Find where the given text appears and provide that cell's center as (X, Y) coordinate. 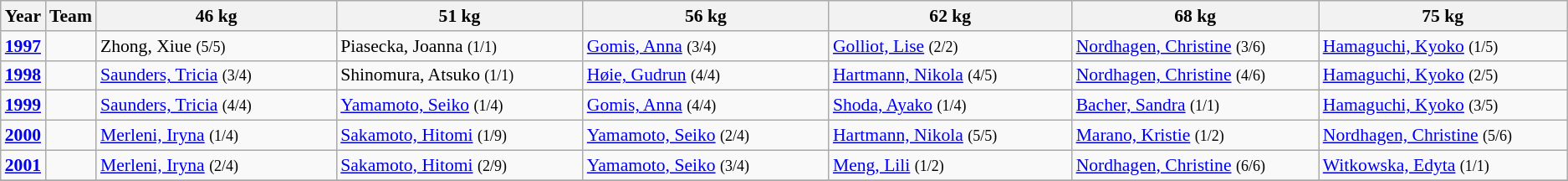
Gomis, Anna (3/4) (706, 46)
Hamaguchi, Kyoko (2/5) (1443, 75)
Nordhagen, Christine (6/6) (1196, 165)
Hartmann, Nikola (4/5) (950, 75)
Hartmann, Nikola (5/5) (950, 136)
Gomis, Anna (4/4) (706, 106)
Yamamoto, Seiko (1/4) (460, 106)
1997 (23, 46)
2000 (23, 136)
46 kg (216, 16)
2001 (23, 165)
Team (70, 16)
Merleni, Iryna (2/4) (216, 165)
Yamamoto, Seiko (3/4) (706, 165)
Nordhagen, Christine (3/6) (1196, 46)
Saunders, Tricia (4/4) (216, 106)
Sakamoto, Hitomi (1/9) (460, 136)
Nordhagen, Christine (5/6) (1443, 136)
68 kg (1196, 16)
Saunders, Tricia (3/4) (216, 75)
75 kg (1443, 16)
Shoda, Ayako (1/4) (950, 106)
Bacher, Sandra (1/1) (1196, 106)
Hamaguchi, Kyoko (3/5) (1443, 106)
Year (23, 16)
Piasecka, Joanna (1/1) (460, 46)
51 kg (460, 16)
Høie, Gudrun (4/4) (706, 75)
1999 (23, 106)
Yamamoto, Seiko (2/4) (706, 136)
62 kg (950, 16)
Nordhagen, Christine (4/6) (1196, 75)
Meng, Lili (1/2) (950, 165)
Zhong, Xiue (5/5) (216, 46)
Witkowska, Edyta (1/1) (1443, 165)
56 kg (706, 16)
Golliot, Lise (2/2) (950, 46)
Sakamoto, Hitomi (2/9) (460, 165)
Hamaguchi, Kyoko (1/5) (1443, 46)
1998 (23, 75)
Shinomura, Atsuko (1/1) (460, 75)
Merleni, Iryna (1/4) (216, 136)
Marano, Kristie (1/2) (1196, 136)
